Determine the (X, Y) coordinate at the center of the cell enclosing the given text.  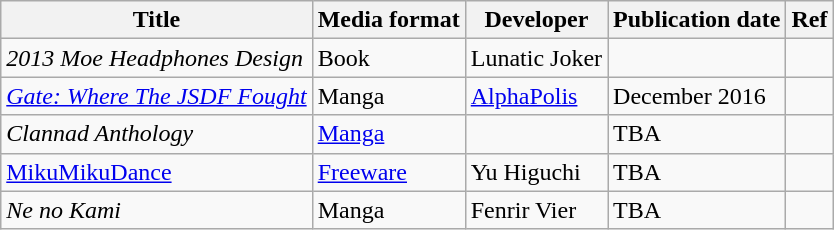
Gate: Where The JSDF Fought (156, 96)
AlphaPolis (536, 96)
Ref (810, 20)
Clannad Anthology (156, 134)
Freeware (388, 172)
Fenrir Vier (536, 210)
2013 Moe Headphones Design (156, 58)
Developer (536, 20)
Ne no Kami (156, 210)
Lunatic Joker (536, 58)
MikuMikuDance (156, 172)
Publication date (697, 20)
Yu Higuchi (536, 172)
Book (388, 58)
Media format (388, 20)
December 2016 (697, 96)
Title (156, 20)
